Locate the cell with the specified text and output its (x, y) center coordinate. 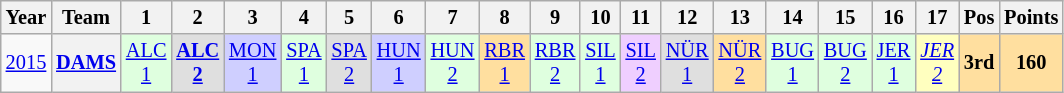
12 (688, 17)
14 (792, 17)
SIL2 (641, 63)
SPA1 (304, 63)
SPA2 (350, 63)
9 (555, 17)
NÜR2 (740, 63)
7 (453, 17)
JER2 (937, 63)
13 (740, 17)
1 (146, 17)
Team (86, 17)
8 (504, 17)
160 (1031, 63)
DAMS (86, 63)
11 (641, 17)
5 (350, 17)
MON1 (252, 63)
BUG2 (846, 63)
RBR1 (504, 63)
JER1 (894, 63)
NÜR1 (688, 63)
3rd (979, 63)
ALC2 (198, 63)
SIL1 (600, 63)
6 (399, 17)
Year (26, 17)
3 (252, 17)
2 (198, 17)
HUN2 (453, 63)
10 (600, 17)
HUN1 (399, 63)
ALC1 (146, 63)
17 (937, 17)
Points (1031, 17)
15 (846, 17)
RBR2 (555, 63)
16 (894, 17)
BUG1 (792, 63)
4 (304, 17)
2015 (26, 63)
Pos (979, 17)
